For the text-containing cell, return its midpoint in [X, Y] coordinate format. 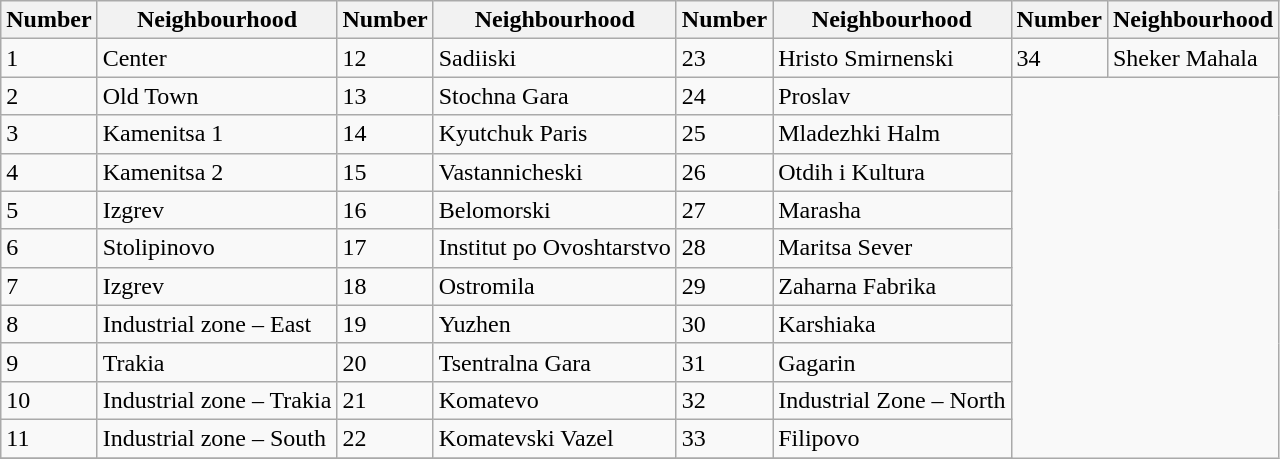
Komatevo [554, 400]
19 [385, 324]
14 [385, 134]
Kamenitsa 1 [217, 134]
17 [385, 248]
34 [1059, 58]
Tsentralna Gara [554, 362]
8 [49, 324]
11 [49, 438]
Industrial zone – South [217, 438]
20 [385, 362]
Sadiiski [554, 58]
Proslav [892, 96]
Kyutchuk Paris [554, 134]
Industrial zone – East [217, 324]
15 [385, 172]
Center [217, 58]
Hristo Smirnenski [892, 58]
Institut po Ovoshtarstvo [554, 248]
30 [724, 324]
Komatevski Vazel [554, 438]
Otdih i Kultura [892, 172]
25 [724, 134]
Mladezhki Halm [892, 134]
32 [724, 400]
13 [385, 96]
10 [49, 400]
1 [49, 58]
21 [385, 400]
Karshiaka [892, 324]
5 [49, 210]
Belomorski [554, 210]
12 [385, 58]
Old Town [217, 96]
24 [724, 96]
Industrial Zone – North [892, 400]
29 [724, 286]
Filipovo [892, 438]
Stolipinovo [217, 248]
6 [49, 248]
9 [49, 362]
Trakia [217, 362]
23 [724, 58]
16 [385, 210]
Marasha [892, 210]
27 [724, 210]
33 [724, 438]
2 [49, 96]
22 [385, 438]
Stochna Gara [554, 96]
Zaharna Fabrika [892, 286]
Gagarin [892, 362]
Ostromila [554, 286]
Kamenitsa 2 [217, 172]
18 [385, 286]
28 [724, 248]
3 [49, 134]
Sheker Mahala [1192, 58]
Yuzhen [554, 324]
Vastannicheski [554, 172]
4 [49, 172]
31 [724, 362]
7 [49, 286]
Maritsa Sever [892, 248]
26 [724, 172]
Industrial zone – Trakia [217, 400]
